Return (x, y) of the center of cell containing provided text 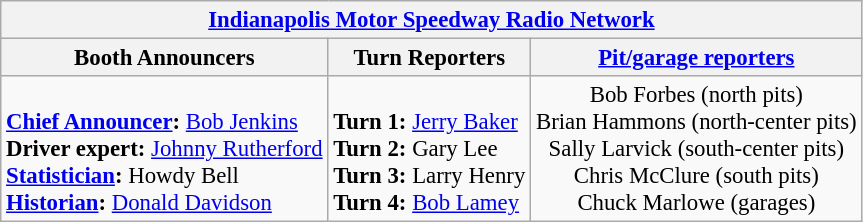
Indianapolis Motor Speedway Radio Network (432, 20)
Chief Announcer: Bob Jenkins Driver expert: Johnny Rutherford Statistician: Howdy Bell Historian: Donald Davidson (164, 149)
Turn Reporters (430, 58)
Turn 1: Jerry Baker Turn 2: Gary Lee Turn 3: Larry Henry Turn 4: Bob Lamey (430, 149)
Pit/garage reporters (696, 58)
Bob Forbes (north pits)Brian Hammons (north-center pits)Sally Larvick (south-center pits)Chris McClure (south pits)Chuck Marlowe (garages) (696, 149)
Booth Announcers (164, 58)
